Output the (x, y) coordinate of the center of the cell containing the given text.  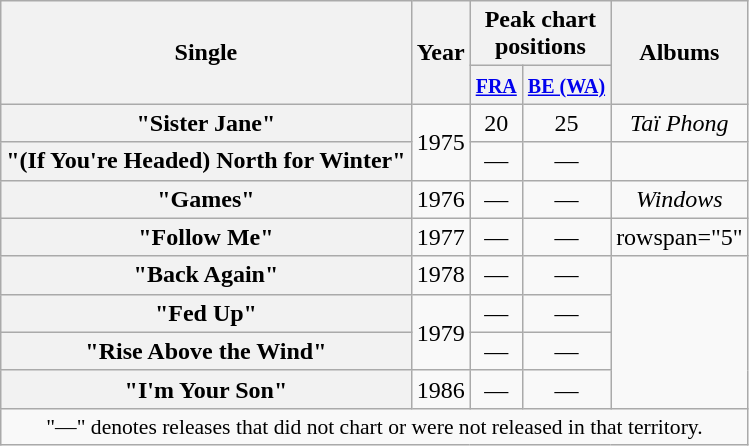
"I'm Your Son" (206, 389)
Peak chartpositions (540, 34)
"Fed Up" (206, 313)
1978 (440, 275)
Single (206, 52)
1977 (440, 237)
20 (496, 123)
1986 (440, 389)
Year (440, 52)
Windows (680, 199)
25 (566, 123)
FRA (496, 85)
"Follow Me" (206, 237)
rowspan="5" (680, 237)
"Sister Jane" (206, 123)
"—" denotes releases that did not chart or were not released in that territory. (374, 426)
"Rise Above the Wind" (206, 351)
"Games" (206, 199)
1976 (440, 199)
"Back Again" (206, 275)
Taï Phong (680, 123)
1979 (440, 332)
1975 (440, 142)
Albums (680, 52)
BE (WA) (566, 85)
"(If You're Headed) North for Winter" (206, 161)
